Output the (x, y) coordinate of the center of the cell containing the given text.  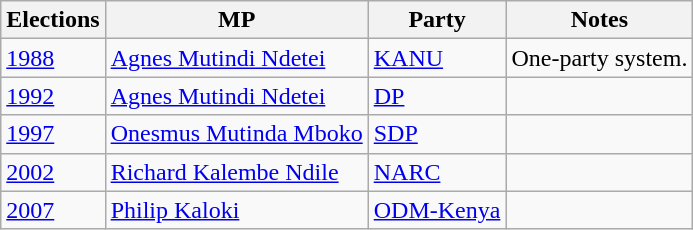
1988 (53, 58)
One-party system. (600, 58)
DP (437, 96)
Party (437, 20)
1997 (53, 134)
Notes (600, 20)
Onesmus Mutinda Mboko (236, 134)
2007 (53, 210)
NARC (437, 172)
1992 (53, 96)
Philip Kaloki (236, 210)
ODM-Kenya (437, 210)
Richard Kalembe Ndile (236, 172)
Elections (53, 20)
KANU (437, 58)
2002 (53, 172)
MP (236, 20)
SDP (437, 134)
